Capture the cell that displays the provided text and extract its [X, Y] central coordinate. 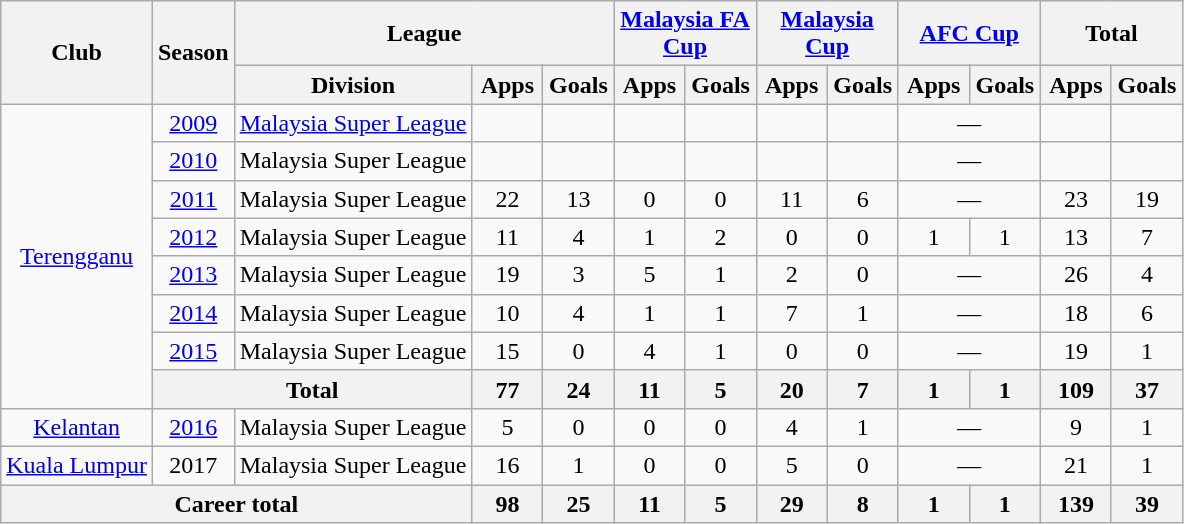
2012 [193, 237]
2013 [193, 275]
8 [862, 503]
2009 [193, 123]
26 [1076, 275]
2010 [193, 161]
21 [1076, 465]
18 [1076, 313]
2011 [193, 199]
Terengganu [77, 256]
98 [508, 503]
9 [1076, 427]
Malaysia Cup [827, 34]
2014 [193, 313]
23 [1076, 199]
2017 [193, 465]
Kuala Lumpur [77, 465]
139 [1076, 503]
10 [508, 313]
3 [578, 275]
24 [578, 389]
29 [792, 503]
League [424, 34]
Career total [236, 503]
Kelantan [77, 427]
77 [508, 389]
Malaysia FA Cup [685, 34]
Division [353, 85]
22 [508, 199]
39 [1146, 503]
20 [792, 389]
15 [508, 351]
2015 [193, 351]
Club [77, 52]
16 [508, 465]
2016 [193, 427]
25 [578, 503]
109 [1076, 389]
AFC Cup [969, 34]
37 [1146, 389]
Season [193, 52]
